Locate the cell with the specified text and output its [x, y] center coordinate. 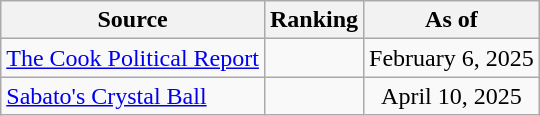
The Cook Political Report [133, 58]
February 6, 2025 [452, 58]
Source [133, 20]
Sabato's Crystal Ball [133, 96]
April 10, 2025 [452, 96]
As of [452, 20]
Ranking [314, 20]
